Find where the given text appears and provide that cell's center as (x, y) coordinate. 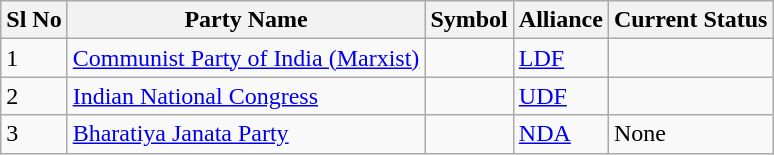
Communist Party of India (Marxist) (246, 58)
Indian National Congress (246, 96)
Sl No (34, 20)
1 (34, 58)
2 (34, 96)
Alliance (560, 20)
NDA (560, 134)
Bharatiya Janata Party (246, 134)
UDF (560, 96)
Current Status (690, 20)
None (690, 134)
Party Name (246, 20)
Symbol (469, 20)
LDF (560, 58)
3 (34, 134)
